Provide the [X, Y] coordinate of the cell's center where the given text is located.  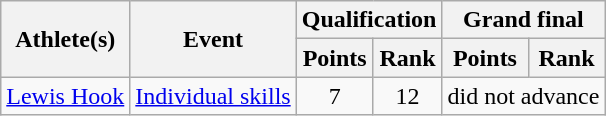
7 [334, 96]
Individual skills [213, 96]
Athlete(s) [66, 39]
did not advance [524, 96]
Qualification [369, 20]
Event [213, 39]
Lewis Hook [66, 96]
Grand final [524, 20]
12 [408, 96]
